Return the [X, Y] coordinate for the center point of the cell that contains the specified text.  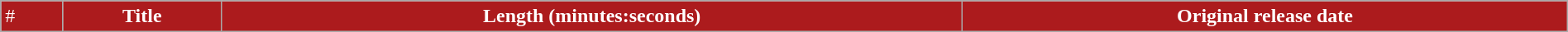
Length (minutes:seconds) [592, 16]
Title [142, 16]
Original release date [1265, 16]
# [31, 16]
